Extract the (x, y) coordinate from the center of the cell holding the provided text.  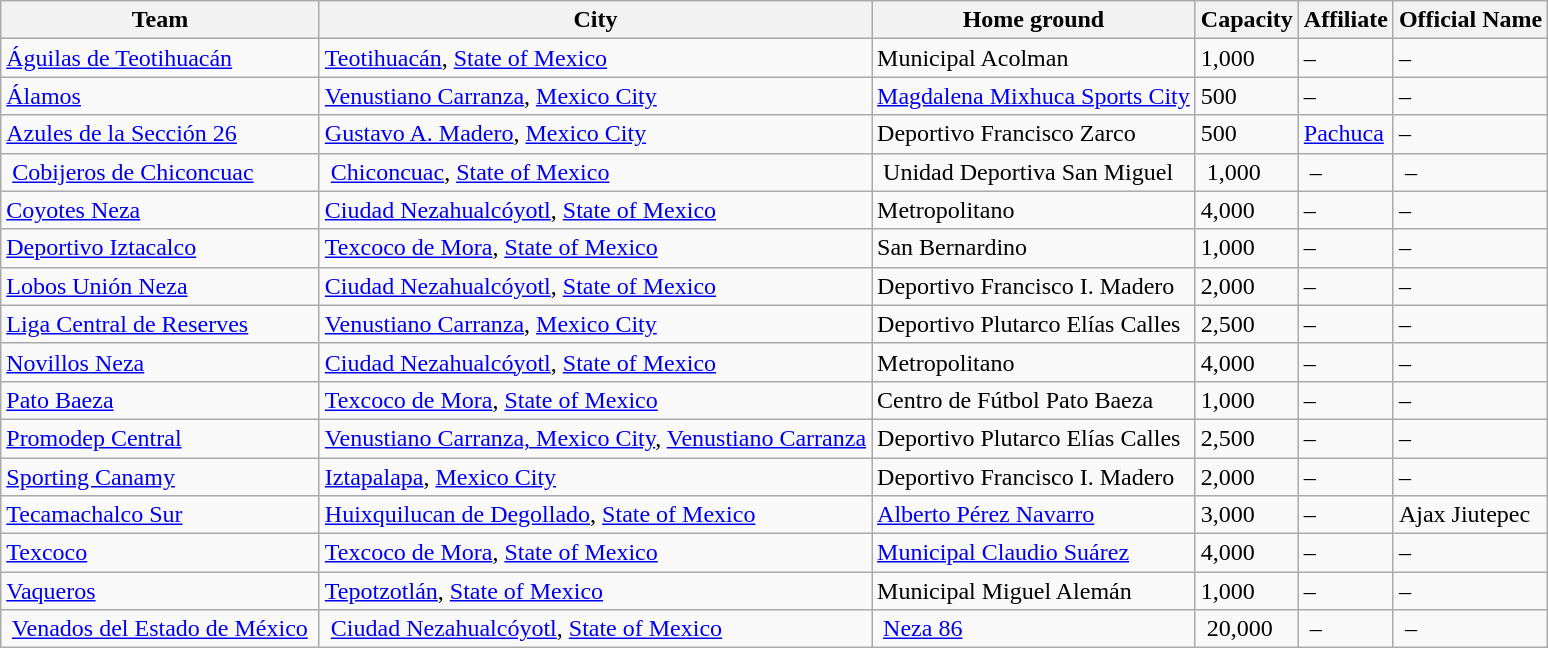
Home ground (1034, 20)
Municipal Acolman (1034, 58)
Novillos Neza (160, 362)
San Bernardino (1034, 248)
Huixquilucan de Degollado, State of Mexico (595, 515)
Vaqueros (160, 591)
3,000 (1246, 515)
20,000 (1246, 629)
Municipal Claudio Suárez (1034, 553)
Venustiano Carranza, Mexico City, Venustiano Carranza (595, 438)
Lobos Unión Neza (160, 286)
Águilas de Teotihuacán (160, 58)
Pachuca (1346, 134)
Venados del Estado de México (160, 629)
Official Name (1470, 20)
Deportivo Francisco Zarco (1034, 134)
Azules de la Sección 26 (160, 134)
Iztapalapa, Mexico City (595, 477)
Deportivo Iztacalco (160, 248)
Liga Central de Reserves (160, 324)
Chiconcuac, State of Mexico (595, 172)
Gustavo A. Madero, Mexico City (595, 134)
Tepotzotlán, State of Mexico (595, 591)
Unidad Deportiva San Miguel (1034, 172)
Texcoco (160, 553)
Affiliate (1346, 20)
Capacity (1246, 20)
Cobijeros de Chiconcuac (160, 172)
Alberto Pérez Navarro (1034, 515)
Municipal Miguel Alemán (1034, 591)
Tecamachalco Sur (160, 515)
Promodep Central (160, 438)
Neza 86 (1034, 629)
City (595, 20)
Álamos (160, 96)
Centro de Fútbol Pato Baeza (1034, 400)
Sporting Canamy (160, 477)
Magdalena Mixhuca Sports City (1034, 96)
Pato Baeza (160, 400)
Teotihuacán, State of Mexico (595, 58)
Team (160, 20)
Ajax Jiutepec (1470, 515)
Coyotes Neza (160, 210)
